Find where the given text appears and provide that cell's center as (X, Y) coordinate. 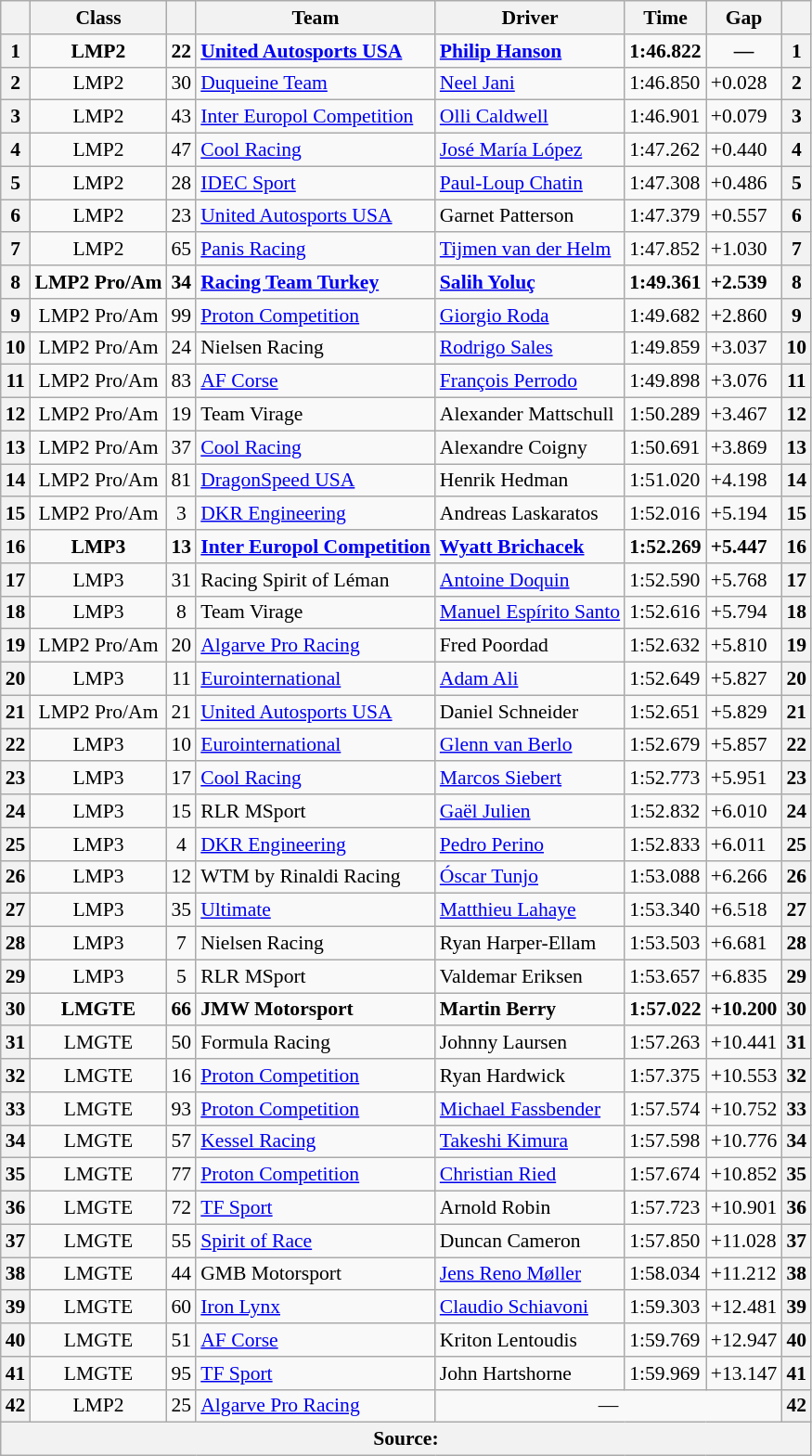
1:57.263 (664, 1043)
Marcos Siebert (530, 779)
1:49.361 (664, 282)
+0.557 (744, 216)
Spirit of Race (316, 1241)
1:47.852 (664, 250)
IDEC Sport (316, 183)
Giorgio Roda (530, 316)
+10.776 (744, 1141)
Daniel Schneider (530, 712)
+5.794 (744, 612)
Johnny Laursen (530, 1043)
Henrik Hedman (530, 481)
Formula Racing (316, 1043)
Valdemar Eriksen (530, 976)
1:51.020 (664, 481)
Ultimate (316, 910)
Glenn van Berlo (530, 745)
John Hartshorne (530, 1373)
1:46.850 (664, 84)
1:50.289 (664, 415)
Alexander Mattschull (530, 415)
+6.681 (744, 944)
+10.441 (744, 1043)
José María López (530, 150)
1:52.649 (664, 679)
1:47.308 (664, 183)
1:52.832 (664, 811)
+10.901 (744, 1208)
Philip Hanson (530, 51)
1:49.898 (664, 381)
+10.200 (744, 1010)
1:57.598 (664, 1141)
+5.447 (744, 547)
Manuel Espírito Santo (530, 612)
Ryan Hardwick (530, 1076)
+5.829 (744, 712)
1:49.682 (664, 316)
Arnold Robin (530, 1208)
1:57.375 (664, 1076)
JMW Motorsport (316, 1010)
DragonSpeed USA (316, 481)
93 (181, 1109)
+2.539 (744, 282)
44 (181, 1274)
1:46.901 (664, 117)
+6.518 (744, 910)
+10.752 (744, 1109)
1:47.262 (664, 150)
Martin Berry (530, 1010)
+11.212 (744, 1274)
1:52.773 (664, 779)
+0.440 (744, 150)
1:52.269 (664, 547)
+3.467 (744, 415)
57 (181, 1141)
Alexandre Coigny (530, 447)
+0.079 (744, 117)
+0.486 (744, 183)
+13.147 (744, 1373)
Antoine Doquin (530, 580)
+12.481 (744, 1308)
Takeshi Kimura (530, 1141)
+11.028 (744, 1241)
1:59.969 (664, 1373)
1:50.691 (664, 447)
1:52.016 (664, 514)
Iron Lynx (316, 1308)
François Perrodo (530, 381)
1:46.822 (664, 51)
+5.827 (744, 679)
65 (181, 250)
60 (181, 1308)
Source: (406, 1439)
83 (181, 381)
+6.835 (744, 976)
Garnet Patterson (530, 216)
Time (664, 18)
+3.037 (744, 348)
77 (181, 1175)
1:52.632 (664, 646)
51 (181, 1340)
1:52.590 (664, 580)
+6.010 (744, 811)
+3.869 (744, 447)
1:53.088 (664, 877)
Matthieu Lahaye (530, 910)
+3.076 (744, 381)
1:57.850 (664, 1241)
+0.028 (744, 84)
Adam Ali (530, 679)
Duncan Cameron (530, 1241)
+10.852 (744, 1175)
+5.857 (744, 745)
Rodrigo Sales (530, 348)
1:47.379 (664, 216)
Gaël Julien (530, 811)
Team (316, 18)
WTM by Rinaldi Racing (316, 877)
+10.553 (744, 1076)
Panis Racing (316, 250)
1:52.679 (664, 745)
Kessel Racing (316, 1141)
Pedro Perino (530, 844)
Christian Ried (530, 1175)
1:53.340 (664, 910)
55 (181, 1241)
1:59.769 (664, 1340)
+12.947 (744, 1340)
1:57.674 (664, 1175)
+6.011 (744, 844)
1:53.503 (664, 944)
Salih Yoluç (530, 282)
72 (181, 1208)
Racing Team Turkey (316, 282)
Driver (530, 18)
+2.860 (744, 316)
47 (181, 150)
Wyatt Brichacek (530, 547)
Kriton Lentoudis (530, 1340)
Fred Poordad (530, 646)
+5.194 (744, 514)
Duqueine Team (316, 84)
+4.198 (744, 481)
+1.030 (744, 250)
1:58.034 (664, 1274)
81 (181, 481)
Tijmen van der Helm (530, 250)
Jens Reno Møller (530, 1274)
50 (181, 1043)
+5.768 (744, 580)
1:53.657 (664, 976)
43 (181, 117)
GMB Motorsport (316, 1274)
Paul-Loup Chatin (530, 183)
66 (181, 1010)
Andreas Laskaratos (530, 514)
1:52.833 (664, 844)
Ryan Harper-Ellam (530, 944)
1:57.022 (664, 1010)
1:52.651 (664, 712)
95 (181, 1373)
Neel Jani (530, 84)
+6.266 (744, 877)
1:57.574 (664, 1109)
Gap (744, 18)
Óscar Tunjo (530, 877)
Michael Fassbender (530, 1109)
1:59.303 (664, 1308)
+5.810 (744, 646)
1:49.859 (664, 348)
Olli Caldwell (530, 117)
Claudio Schiavoni (530, 1308)
Racing Spirit of Léman (316, 580)
1:52.616 (664, 612)
99 (181, 316)
+5.951 (744, 779)
Class (98, 18)
1:57.723 (664, 1208)
